Extract the (x, y) coordinate from the center of the cell holding the provided text.  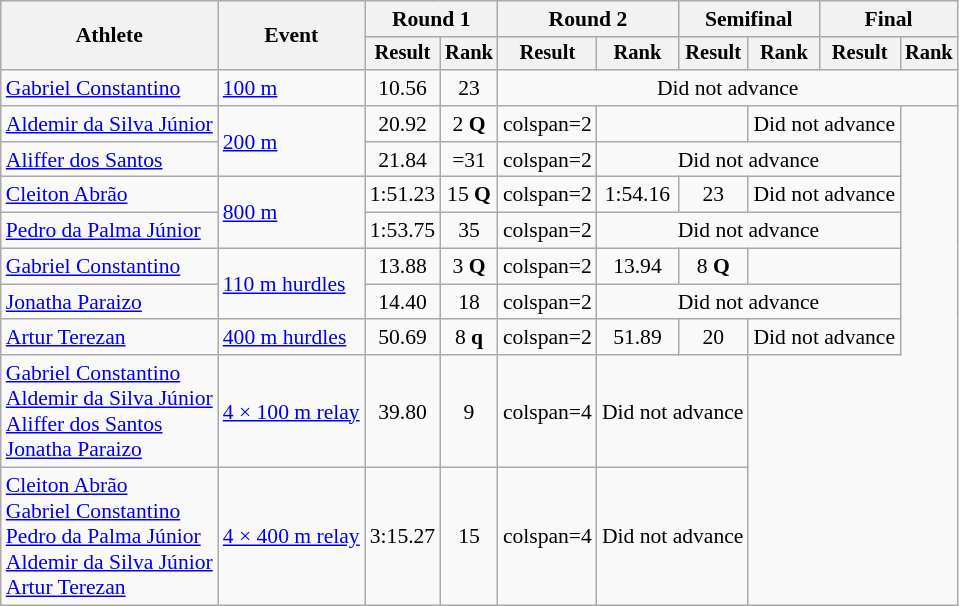
3 Q (469, 267)
15 Q (469, 195)
2 Q (469, 124)
800 m (292, 212)
8 Q (713, 267)
4 × 400 m relay (292, 537)
Final (888, 19)
20 (713, 338)
100 m (292, 88)
35 (469, 231)
51.89 (638, 338)
20.92 (402, 124)
Cleiton Abrão (110, 195)
Jonatha Paraizo (110, 302)
18 (469, 302)
8 q (469, 338)
21.84 (402, 160)
Athlete (110, 36)
1:53.75 (402, 231)
Aldemir da Silva Júnior (110, 124)
Semifinal (748, 19)
1:54.16 (638, 195)
4 × 100 m relay (292, 411)
1:51.23 (402, 195)
Round 1 (432, 19)
Gabriel ConstantinoAldemir da Silva JúniorAliffer dos SantosJonatha Paraizo (110, 411)
13.88 (402, 267)
13.94 (638, 267)
39.80 (402, 411)
15 (469, 537)
50.69 (402, 338)
200 m (292, 142)
Round 2 (588, 19)
Artur Terezan (110, 338)
Event (292, 36)
=31 (469, 160)
14.40 (402, 302)
Pedro da Palma Júnior (110, 231)
400 m hurdles (292, 338)
9 (469, 411)
Aliffer dos Santos (110, 160)
Cleiton AbrãoGabriel ConstantinoPedro da Palma JúniorAldemir da Silva JúniorArtur Terezan (110, 537)
3:15.27 (402, 537)
110 m hurdles (292, 284)
10.56 (402, 88)
